Return the [X, Y] coordinate for the center point of the cell that contains the specified text.  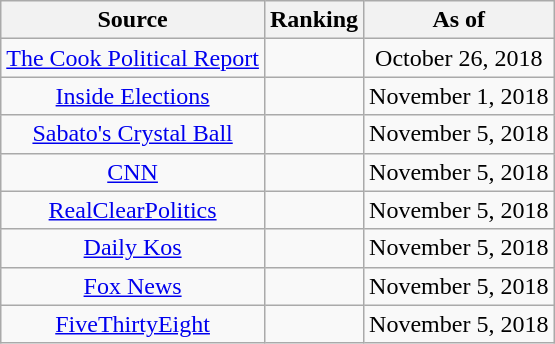
FiveThirtyEight [133, 324]
November 1, 2018 [459, 96]
As of [459, 20]
RealClearPolitics [133, 210]
Inside Elections [133, 96]
Source [133, 20]
October 26, 2018 [459, 58]
Fox News [133, 286]
Ranking [314, 20]
Sabato's Crystal Ball [133, 134]
Daily Kos [133, 248]
The Cook Political Report [133, 58]
CNN [133, 172]
